Locate the cell with the specified text and output its (X, Y) center coordinate. 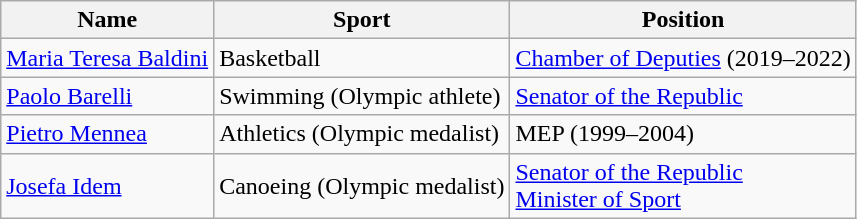
Position (683, 20)
Paolo Barelli (108, 96)
Athletics (Olympic medalist) (362, 134)
Josefa Idem (108, 186)
Chamber of Deputies (2019–2022) (683, 58)
Maria Teresa Baldini (108, 58)
MEP (1999–2004) (683, 134)
Pietro Mennea (108, 134)
Canoeing (Olympic medalist) (362, 186)
Name (108, 20)
Swimming (Olympic athlete) (362, 96)
Sport (362, 20)
Senator of the Republic (683, 96)
Senator of the RepublicMinister of Sport (683, 186)
Basketball (362, 58)
